Pinpoint the cell where the given text exists, returning its (x, y) midpoint coordinate. 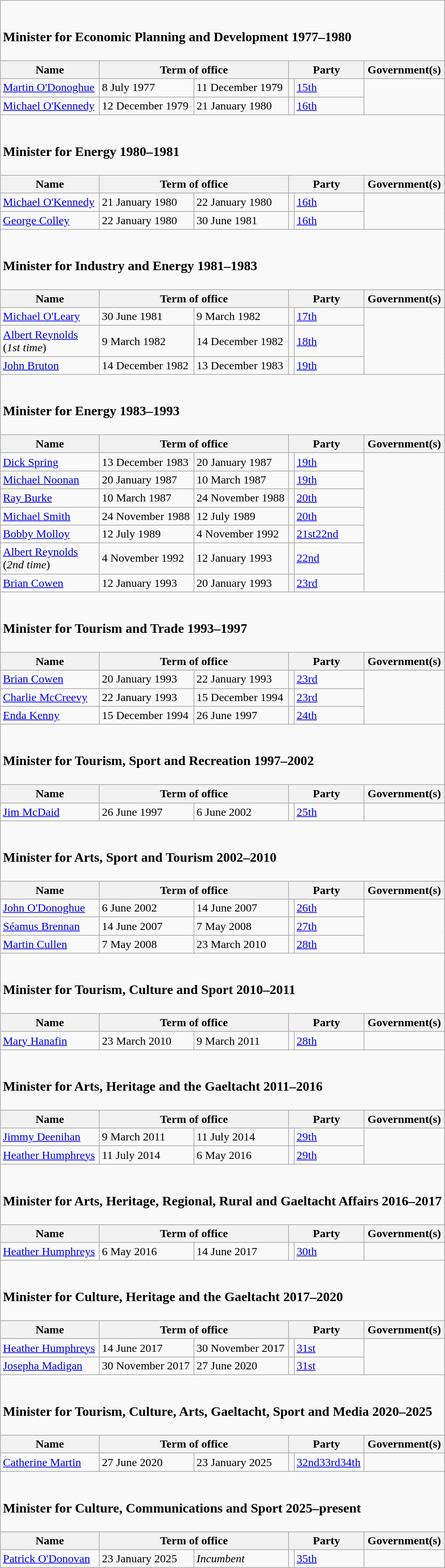
Michael Noonan (50, 480)
Catherine Martin (50, 1462)
Bobby Molloy (50, 534)
Michael Smith (50, 516)
18th (329, 341)
George Colley (50, 220)
John O'Donoghue (50, 908)
Michael O'Leary (50, 317)
21st22nd (329, 534)
25th (329, 812)
17th (329, 317)
Minister for Economic Planning and Development 1977–1980 (222, 30)
Albert Reynolds(2nd time) (50, 558)
Minister for Culture, Heritage and the Gaeltacht 2017–2020 (222, 1290)
Séamus Brennan (50, 926)
Minister for Arts, Sport and Tourism 2002–2010 (222, 851)
Minister for Tourism, Culture and Sport 2010–2011 (222, 983)
22nd (329, 558)
Jimmy Deenihan (50, 1137)
Martin Cullen (50, 944)
35th (329, 1559)
Minister for Energy 1980–1981 (222, 145)
8 July 1977 (147, 88)
Josepha Madigan (50, 1366)
John Bruton (50, 365)
Charlie McCreevy (50, 697)
26th (329, 908)
Minister for Tourism, Culture, Arts, Gaeltacht, Sport and Media 2020–2025 (222, 1405)
Minister for Tourism and Trade 1993–1997 (222, 622)
Minister for Arts, Heritage, Regional, Rural and Gaeltacht Affairs 2016–2017 (222, 1194)
Mary Hanafin (50, 1040)
Ray Burke (50, 498)
Incumbent (241, 1559)
27th (329, 926)
12 December 1979 (147, 106)
32nd33rd34th (329, 1462)
Jim McDaid (50, 812)
15th (329, 88)
30th (329, 1251)
Enda Kenny (50, 715)
Patrick O'Donovan (50, 1559)
Minister for Industry and Energy 1981–1983 (222, 260)
Minister for Arts, Heritage and the Gaeltacht 2011–2016 (222, 1080)
Dick Spring (50, 462)
11 December 1979 (241, 88)
Martin O'Donoghue (50, 88)
Albert Reynolds(1st time) (50, 341)
Minister for Energy 1983–1993 (222, 405)
24th (329, 715)
Minister for Tourism, Sport and Recreation 1997–2002 (222, 755)
Minister for Culture, Communications and Sport 2025–present (222, 1502)
